Determine the (x, y) coordinate at the center of the cell enclosing the given text.  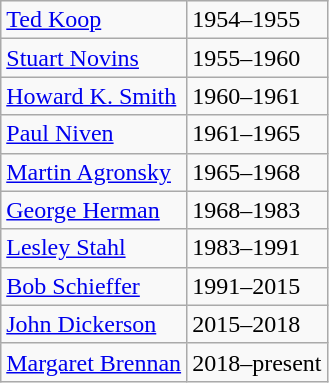
1954–1955 (257, 20)
Stuart Novins (94, 58)
George Herman (94, 210)
2018–present (257, 362)
1960–1961 (257, 96)
1983–1991 (257, 248)
1955–1960 (257, 58)
Lesley Stahl (94, 248)
Ted Koop (94, 20)
Bob Schieffer (94, 286)
John Dickerson (94, 324)
1961–1965 (257, 134)
1965–1968 (257, 172)
Howard K. Smith (94, 96)
1968–1983 (257, 210)
Paul Niven (94, 134)
Martin Agronsky (94, 172)
1991–2015 (257, 286)
Margaret Brennan (94, 362)
2015–2018 (257, 324)
